From the cell containing the given text, extract its center point as [x, y] coordinate. 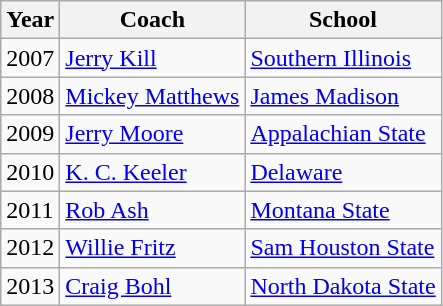
2009 [30, 134]
Appalachian State [343, 134]
Craig Bohl [152, 286]
2011 [30, 210]
Southern Illinois [343, 58]
Coach [152, 20]
Montana State [343, 210]
2008 [30, 96]
School [343, 20]
James Madison [343, 96]
2012 [30, 248]
Rob Ash [152, 210]
K. C. Keeler [152, 172]
Mickey Matthews [152, 96]
2010 [30, 172]
Year [30, 20]
Jerry Kill [152, 58]
Delaware [343, 172]
2007 [30, 58]
Willie Fritz [152, 248]
2013 [30, 286]
North Dakota State [343, 286]
Jerry Moore [152, 134]
Sam Houston State [343, 248]
